Capture the cell that displays the provided text and extract its [x, y] central coordinate. 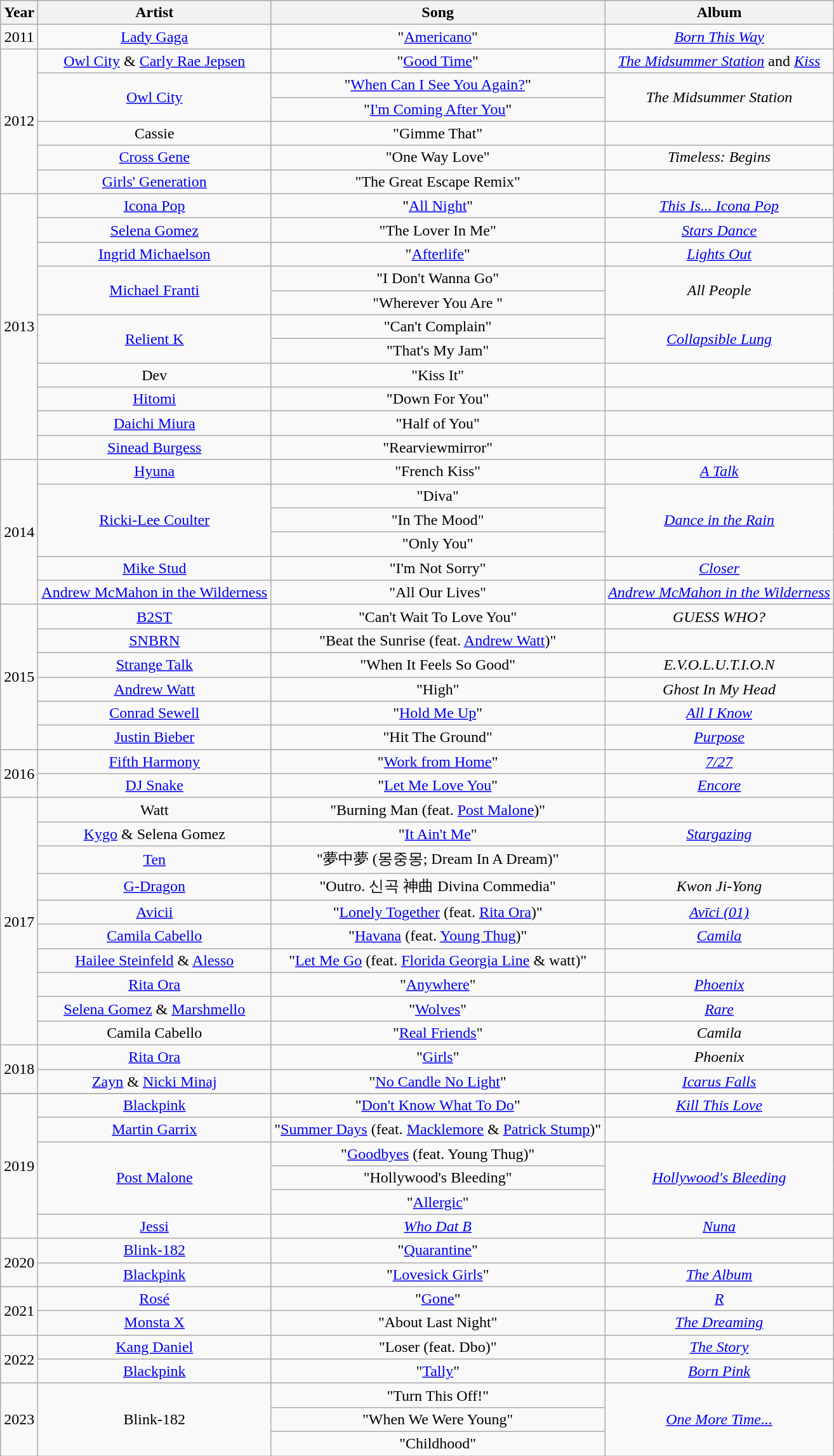
"Good Time" [438, 61]
"Work from Home" [438, 762]
"High" [438, 689]
Lights Out [720, 254]
"Gimme That" [438, 133]
Collapsible Lung [720, 339]
Rosé [155, 1299]
2018 [19, 1069]
"Havana (feat. Young Thug)" [438, 936]
"I'm Coming After You" [438, 109]
"Hit The Ground" [438, 738]
Andrew Watt [155, 689]
"Gone" [438, 1299]
Selena Gomez & Marshmello [155, 1009]
Daichi Miura [155, 423]
Mike Stud [155, 568]
R [720, 1299]
"All Night" [438, 206]
"Burning Man (feat. Post Malone)" [438, 810]
"One Way Love" [438, 157]
Closer [720, 568]
Strange Talk [155, 665]
2015 [19, 677]
Hollywood's Bleeding [720, 1178]
Hitomi [155, 399]
"Goodbyes (feat. Young Thug)" [438, 1154]
"No Candle No Light" [438, 1081]
"Rearviewmirror" [438, 447]
"Half of You" [438, 423]
Dev [155, 375]
Icona Pop [155, 206]
"French Kiss" [438, 472]
Avīci (01) [720, 912]
"Quarantine" [438, 1250]
2016 [19, 774]
Purpose [720, 738]
Owl City & Carly Rae Jepsen [155, 61]
Monsta X [155, 1323]
Relient K [155, 339]
Kang Daniel [155, 1347]
The Midsummer Station and Kiss [720, 61]
2011 [19, 37]
Zayn & Nicki Minaj [155, 1081]
Ricki-Lee Coulter [155, 520]
SNBRN [155, 640]
Selena Gomez [155, 230]
Album [720, 13]
The Dreaming [720, 1323]
"Girls" [438, 1057]
Who Dat B [438, 1226]
All People [720, 290]
"Wherever You Are " [438, 303]
Justin Bieber [155, 738]
"The Lover In Me" [438, 230]
B2ST [155, 616]
"All Our Lives" [438, 592]
Icarus Falls [720, 1081]
"Hold Me Up" [438, 713]
Cassie [155, 133]
Encore [720, 786]
Hyuna [155, 472]
"Allergic" [438, 1202]
"Lonely Together (feat. Rita Ora)" [438, 912]
2014 [19, 532]
"Afterlife" [438, 254]
Kill This Love [720, 1106]
Martin Garrix [155, 1130]
"Outro. 신곡 神曲 Divina Commedia" [438, 887]
Year [19, 13]
2012 [19, 121]
"Beat the Sunrise (feat. Andrew Watt)" [438, 640]
2022 [19, 1359]
Avicii [155, 912]
E.V.O.L.U.T.I.O.N [720, 665]
"It Ain't Me" [438, 834]
"Childhood" [438, 1443]
Timeless: Begins [720, 157]
"Down For You" [438, 399]
"Anywhere" [438, 984]
"Americano" [438, 37]
"When We Were Young" [438, 1419]
"The Great Escape Remix" [438, 182]
"Let Me Go (feat. Florida Georgia Line & watt)" [438, 960]
"夢中夢 (몽중몽; Dream In A Dream)" [438, 859]
7/27 [720, 762]
Kygo & Selena Gomez [155, 834]
DJ Snake [155, 786]
"Summer Days (feat. Macklemore & Patrick Stump)" [438, 1130]
Stargazing [720, 834]
Song [438, 13]
Michael Franti [155, 290]
"About Last Night" [438, 1323]
Post Malone [155, 1178]
2019 [19, 1166]
Girls' Generation [155, 182]
"Real Friends" [438, 1033]
Watt [155, 810]
"Kiss It" [438, 375]
"Lovesick Girls" [438, 1274]
"Only You" [438, 544]
"Turn This Off!" [438, 1395]
Ten [155, 859]
2023 [19, 1419]
The Album [720, 1274]
Artist [155, 13]
Stars Dance [720, 230]
"Let Me Love You" [438, 786]
"When Can I See You Again?" [438, 85]
Ingrid Michaelson [155, 254]
"Wolves" [438, 1009]
"Diva" [438, 496]
Dance in the Rain [720, 520]
Hailee Steinfeld & Alesso [155, 960]
G-Dragon [155, 887]
A Talk [720, 472]
"In The Mood" [438, 520]
"When It Feels So Good" [438, 665]
This Is... Icona Pop [720, 206]
"Loser (feat. Dbo)" [438, 1347]
"Can't Wait To Love You" [438, 616]
"Hollywood's Bleeding" [438, 1178]
Rare [720, 1009]
Born This Way [720, 37]
Conrad Sewell [155, 713]
Ghost In My Head [720, 689]
"I'm Not Sorry" [438, 568]
2020 [19, 1262]
Jessi [155, 1226]
Fifth Harmony [155, 762]
2017 [19, 922]
GUESS WHO? [720, 616]
"I Don't Wanna Go" [438, 278]
One More Time... [720, 1419]
Born Pink [720, 1371]
Nuna [720, 1226]
"Don't Know What To Do" [438, 1106]
Cross Gene [155, 157]
The Midsummer Station [720, 97]
"Can't Complain" [438, 327]
Sinead Burgess [155, 447]
"That's My Jam" [438, 351]
"Tally" [438, 1371]
The Story [720, 1347]
Owl City [155, 97]
Kwon Ji-Yong [720, 887]
2013 [19, 326]
2021 [19, 1311]
All I Know [720, 713]
Lady Gaga [155, 37]
